Provide the [x, y] coordinate of the cell's center where the given text is located.  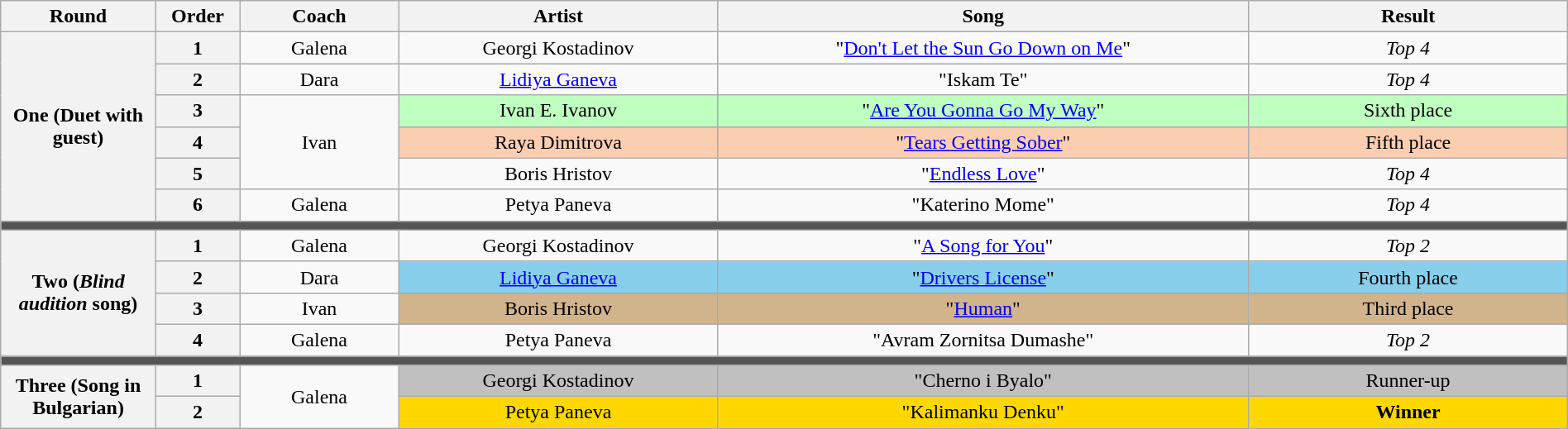
"Don't Let the Sun Go Down on Me" [983, 48]
"Kalimanku Denku" [983, 412]
One (Duet with guest) [79, 126]
"Drivers License" [983, 277]
Coach [319, 17]
"Avram Zornitsa Dumashe" [983, 340]
Fourth place [1408, 277]
Raya Dimitrova [557, 142]
"Iskam Te" [983, 79]
Third place [1408, 308]
Ivan E. Ivanov [557, 111]
Song [983, 17]
Two (Blind audition song) [79, 293]
5 [197, 174]
"Human" [983, 308]
"Tears Getting Sober" [983, 142]
Three (Song in Bulgarian) [79, 397]
"Cherno i Byalo" [983, 381]
Runner-up [1408, 381]
Fifth place [1408, 142]
"Endless Love" [983, 174]
Result [1408, 17]
"Katerino Mome" [983, 205]
"Are You Gonna Go My Way" [983, 111]
Artist [557, 17]
Round [79, 17]
Winner [1408, 412]
6 [197, 205]
Sixth place [1408, 111]
Order [197, 17]
"A Song for You" [983, 245]
